Capture the cell that displays the provided text and extract its [X, Y] central coordinate. 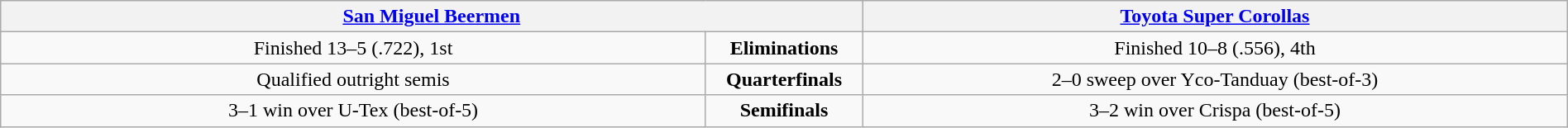
Quarterfinals [784, 79]
3–2 win over Crispa (best-of-5) [1216, 111]
3–1 win over U-Tex (best-of-5) [354, 111]
Toyota Super Corollas [1216, 17]
Eliminations [784, 48]
Qualified outright semis [354, 79]
Finished 10–8 (.556), 4th [1216, 48]
2–0 sweep over Yco-Tanduay (best-of-3) [1216, 79]
Semifinals [784, 111]
Finished 13–5 (.722), 1st [354, 48]
San Miguel Beermen [432, 17]
